Identify which cell holds the provided text, then report its [X, Y] central coordinate. 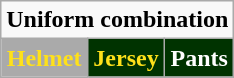
Helmet [44, 58]
Pants [200, 58]
Uniform combination [118, 20]
Jersey [126, 58]
